From the cell containing the given text, extract its center point as (X, Y) coordinate. 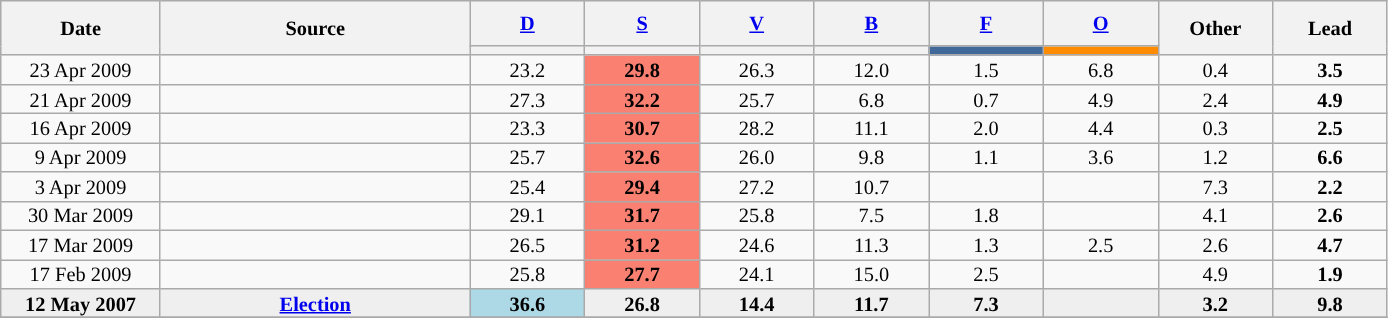
0.3 (1216, 128)
O (1100, 22)
2.2 (1330, 186)
Date (81, 28)
15.0 (872, 274)
3 Apr 2009 (81, 186)
Election (315, 302)
1.3 (986, 244)
1.1 (986, 156)
30 Mar 2009 (81, 216)
3.5 (1330, 70)
21 Apr 2009 (81, 98)
1.8 (986, 216)
F (986, 22)
Other (1216, 28)
0.7 (986, 98)
24.1 (756, 274)
23 Apr 2009 (81, 70)
29.4 (642, 186)
26.8 (642, 302)
27.7 (642, 274)
D (528, 22)
36.6 (528, 302)
6.6 (1330, 156)
17 Feb 2009 (81, 274)
32.6 (642, 156)
3.6 (1100, 156)
11.7 (872, 302)
26.0 (756, 156)
32.2 (642, 98)
V (756, 22)
31.2 (642, 244)
27.3 (528, 98)
24.6 (756, 244)
23.3 (528, 128)
16 Apr 2009 (81, 128)
1.5 (986, 70)
4.7 (1330, 244)
11.3 (872, 244)
1.9 (1330, 274)
29.1 (528, 216)
1.2 (1216, 156)
2.0 (986, 128)
12 May 2007 (81, 302)
4.1 (1216, 216)
2.4 (1216, 98)
14.4 (756, 302)
9 Apr 2009 (81, 156)
29.8 (642, 70)
17 Mar 2009 (81, 244)
3.2 (1216, 302)
30.7 (642, 128)
S (642, 22)
31.7 (642, 216)
11.1 (872, 128)
28.2 (756, 128)
26.5 (528, 244)
25.4 (528, 186)
4.4 (1100, 128)
0.4 (1216, 70)
10.7 (872, 186)
26.3 (756, 70)
B (872, 22)
Source (315, 28)
Lead (1330, 28)
27.2 (756, 186)
23.2 (528, 70)
7.5 (872, 216)
12.0 (872, 70)
